Scan for the cell matching the given text and deliver its [X, Y] coordinate at center. 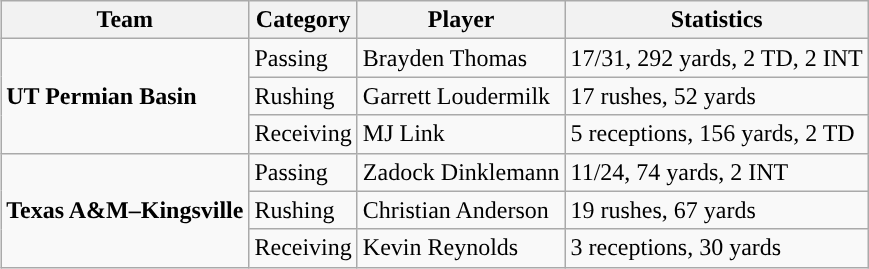
Zadock Dinklemann [461, 172]
3 receptions, 30 yards [716, 248]
19 rushes, 67 yards [716, 210]
Team [125, 20]
17 rushes, 52 yards [716, 96]
Statistics [716, 20]
Kevin Reynolds [461, 248]
5 receptions, 156 yards, 2 TD [716, 134]
MJ Link [461, 134]
Player [461, 20]
Garrett Loudermilk [461, 96]
11/24, 74 yards, 2 INT [716, 172]
Texas A&M–Kingsville [125, 210]
Category [303, 20]
Christian Anderson [461, 210]
UT Permian Basin [125, 96]
Brayden Thomas [461, 58]
17/31, 292 yards, 2 TD, 2 INT [716, 58]
